For the text-containing cell, return its midpoint in (x, y) coordinate format. 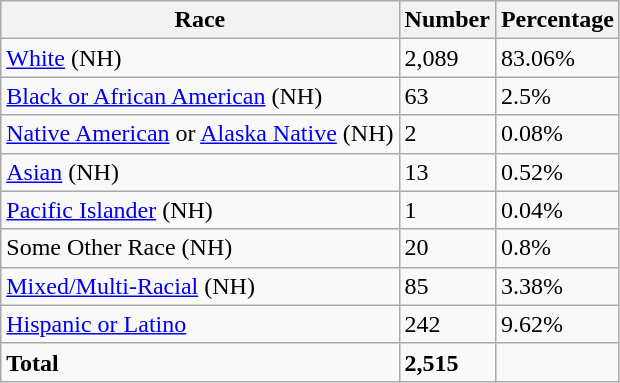
20 (447, 248)
Mixed/Multi-Racial (NH) (200, 286)
0.52% (557, 172)
0.8% (557, 248)
Percentage (557, 20)
Pacific Islander (NH) (200, 210)
Black or African American (NH) (200, 96)
85 (447, 286)
Native American or Alaska Native (NH) (200, 134)
0.04% (557, 210)
Some Other Race (NH) (200, 248)
3.38% (557, 286)
2,089 (447, 58)
2 (447, 134)
1 (447, 210)
2.5% (557, 96)
Asian (NH) (200, 172)
0.08% (557, 134)
83.06% (557, 58)
Total (200, 362)
242 (447, 324)
9.62% (557, 324)
13 (447, 172)
Number (447, 20)
2,515 (447, 362)
Race (200, 20)
63 (447, 96)
White (NH) (200, 58)
Hispanic or Latino (200, 324)
